Output the (x, y) coordinate of the center of the cell containing the given text.  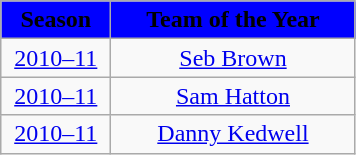
Season (56, 20)
Team of the Year (233, 20)
Sam Hatton (233, 96)
Seb Brown (233, 58)
Danny Kedwell (233, 134)
